Identify which cell holds the provided text, then report its (x, y) central coordinate. 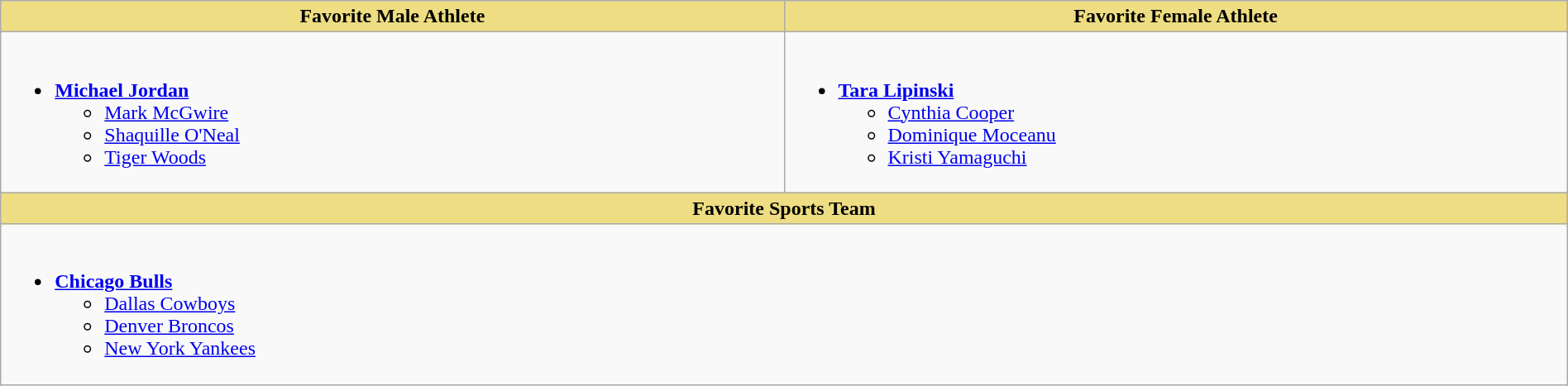
Favorite Male Athlete (392, 17)
Michael JordanMark McGwireShaquille O'NealTiger Woods (392, 112)
Favorite Female Athlete (1176, 17)
Chicago BullsDallas CowboysDenver BroncosNew York Yankees (784, 304)
Favorite Sports Team (784, 208)
Tara LipinskiCynthia CooperDominique MoceanuKristi Yamaguchi (1176, 112)
